Provide the (x, y) coordinate of the cell's center where the given text is located.  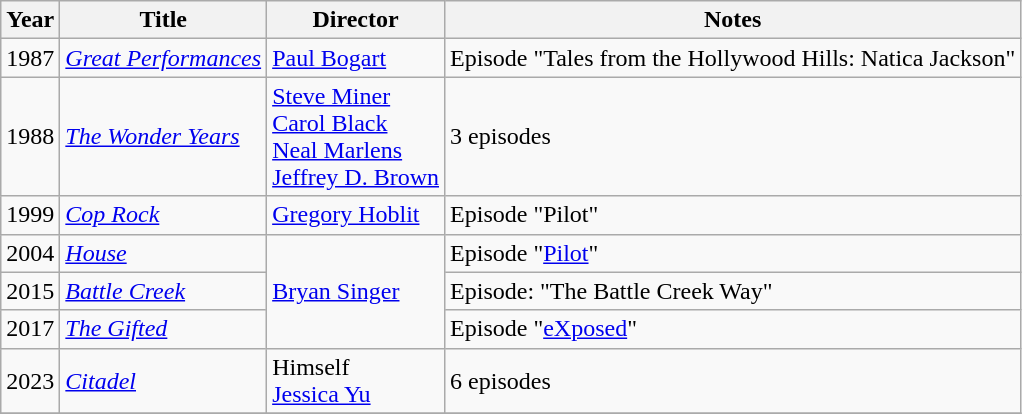
3 episodes (733, 136)
Episode: "The Battle Creek Way" (733, 291)
Notes (733, 20)
6 episodes (733, 380)
Steve MinerCarol BlackNeal MarlensJeffrey D. Brown (356, 136)
Episode "eXposed" (733, 329)
The Gifted (164, 329)
1987 (30, 58)
2023 (30, 380)
2015 (30, 291)
House (164, 253)
HimselfJessica Yu (356, 380)
Bryan Singer (356, 291)
Cop Rock (164, 215)
Director (356, 20)
Citadel (164, 380)
The Wonder Years (164, 136)
Great Performances (164, 58)
2004 (30, 253)
Gregory Hoblit (356, 215)
1988 (30, 136)
Year (30, 20)
Paul Bogart (356, 58)
Episode "Tales from the Hollywood Hills: Natica Jackson" (733, 58)
Title (164, 20)
1999 (30, 215)
2017 (30, 329)
Battle Creek (164, 291)
